Scan for the cell matching the given text and deliver its [X, Y] coordinate at center. 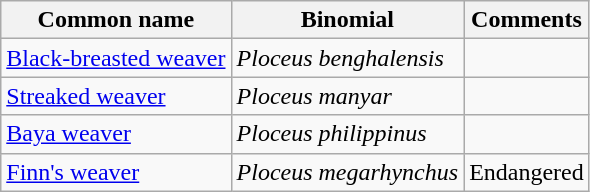
Binomial [348, 20]
Baya weaver [116, 134]
Black-breasted weaver [116, 58]
Ploceus philippinus [348, 134]
Ploceus benghalensis [348, 58]
Endangered [527, 172]
Common name [116, 20]
Finn's weaver [116, 172]
Comments [527, 20]
Ploceus manyar [348, 96]
Streaked weaver [116, 96]
Ploceus megarhynchus [348, 172]
